Extract the (X, Y) coordinate from the center of the cell holding the provided text.  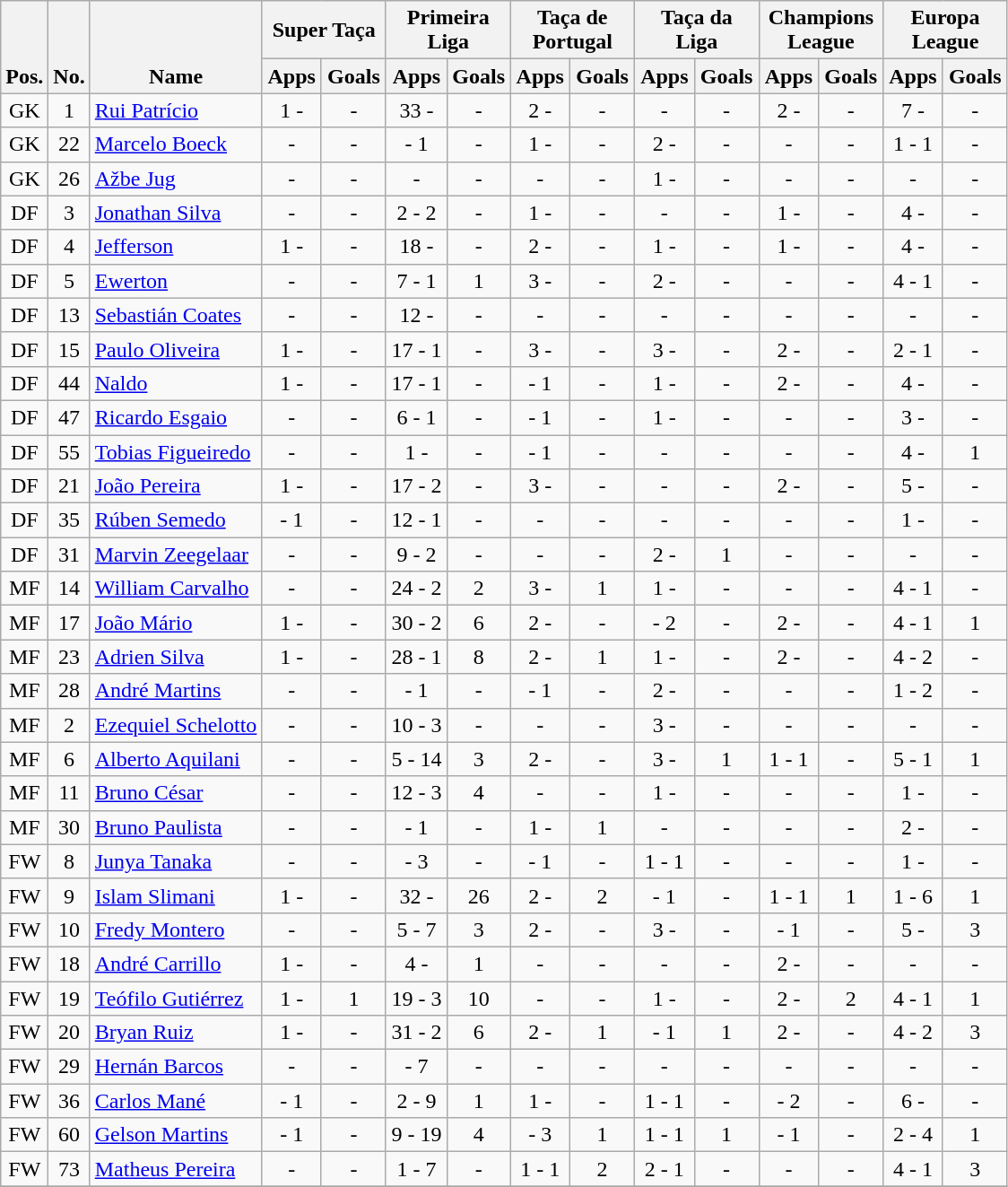
7 - (913, 110)
Jonathan Silva (176, 213)
Europa League (945, 31)
33 - (416, 110)
Champions League (821, 31)
1 - 2 (913, 691)
24 - 2 (416, 589)
31 - 2 (416, 1033)
30 - 2 (416, 623)
Rui Patrício (176, 110)
31 (69, 554)
21 (69, 486)
12 - (416, 315)
Taça da Liga (698, 31)
Naldo (176, 383)
Bryan Ruiz (176, 1033)
Marcelo Boeck (176, 144)
Pos. (25, 47)
Ricardo Esgaio (176, 417)
55 (69, 451)
18 (69, 964)
Name (176, 47)
Islam Slimani (176, 895)
11 (69, 793)
19 (69, 999)
2 - 9 (416, 1101)
35 (69, 520)
Ažbe Jug (176, 179)
19 - 3 (416, 999)
- 7 (416, 1067)
23 (69, 657)
Primeira Liga (448, 31)
Matheus Pereira (176, 1169)
17 - 2 (416, 486)
73 (69, 1169)
28 - 1 (416, 657)
1 - 7 (416, 1169)
Tobias Figueiredo (176, 451)
William Carvalho (176, 589)
17 (69, 623)
Junya Tanaka (176, 861)
5 - 14 (416, 759)
5 - 7 (416, 930)
André Carrillo (176, 964)
9 (69, 895)
Marvin Zeegelaar (176, 554)
9 - 19 (416, 1135)
32 - (416, 895)
15 (69, 349)
47 (69, 417)
Teófilo Gutiérrez (176, 999)
5 (69, 281)
No. (69, 47)
João Pereira (176, 486)
9 - 2 (416, 554)
7 - 1 (416, 281)
Taça de Portugal (572, 31)
Super Taça (325, 31)
Rúben Semedo (176, 520)
12 - 3 (416, 793)
60 (69, 1135)
6 - 1 (416, 417)
Hernán Barcos (176, 1067)
10 - 3 (416, 725)
36 (69, 1101)
14 (69, 589)
Bruno Paulista (176, 827)
13 (69, 315)
Fredy Montero (176, 930)
Alberto Aquilani (176, 759)
18 - (416, 247)
Paulo Oliveira (176, 349)
12 - 1 (416, 520)
44 (69, 383)
20 (69, 1033)
29 (69, 1067)
Jefferson (176, 247)
5 - 1 (913, 759)
Adrien Silva (176, 657)
2 - 4 (913, 1135)
João Mário (176, 623)
22 (69, 144)
Gelson Martins (176, 1135)
Bruno César (176, 793)
André Martins (176, 691)
6 - (913, 1101)
Carlos Mané (176, 1101)
28 (69, 691)
30 (69, 827)
Ewerton (176, 281)
Ezequiel Schelotto (176, 725)
Sebastián Coates (176, 315)
2 - 2 (416, 213)
1 - 6 (913, 895)
